Find where the given text appears and provide that cell's center as [x, y] coordinate. 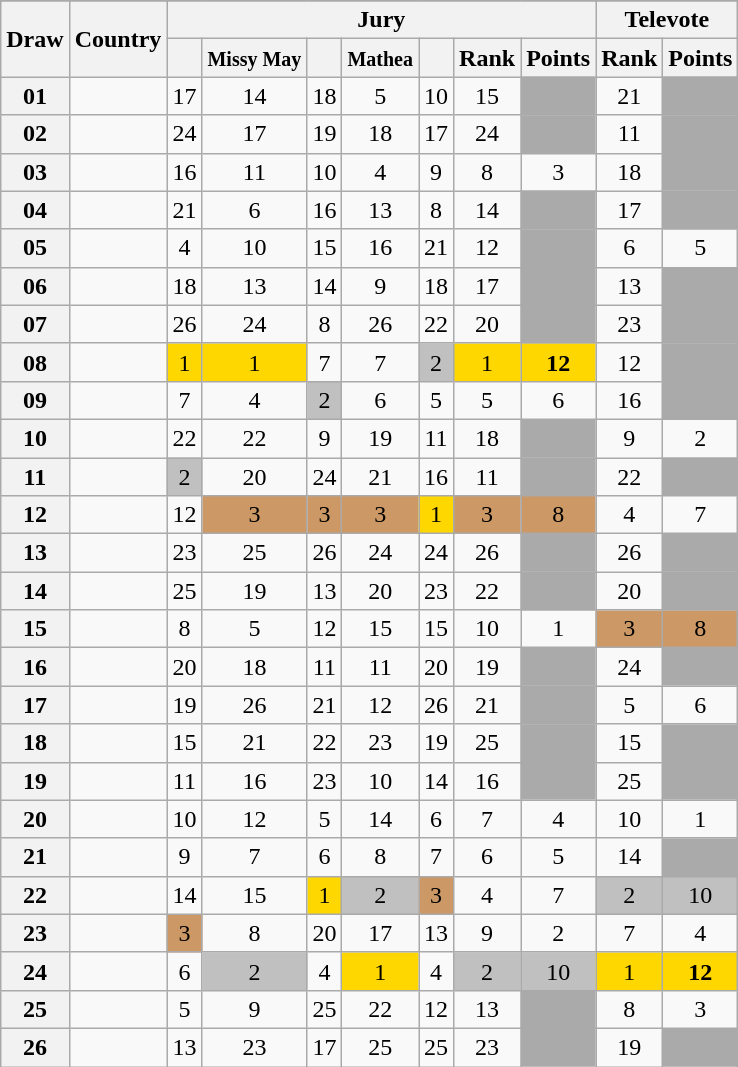
01 [35, 96]
09 [35, 400]
06 [35, 286]
Televote [667, 20]
02 [35, 134]
04 [35, 210]
Missy May [254, 58]
Country [118, 39]
08 [35, 362]
03 [35, 172]
Mathea [380, 58]
Draw [35, 39]
05 [35, 248]
07 [35, 324]
Jury [382, 20]
